Find where the given text appears and provide that cell's center as (X, Y) coordinate. 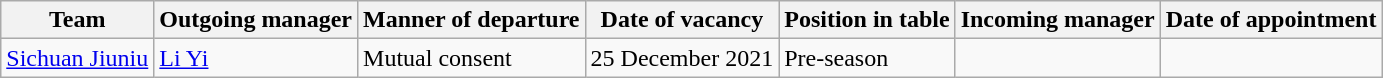
Pre-season (867, 58)
Incoming manager (1058, 20)
Outgoing manager (256, 20)
Li Yi (256, 58)
Date of vacancy (682, 20)
Mutual consent (472, 58)
Date of appointment (1271, 20)
25 December 2021 (682, 58)
Position in table (867, 20)
Manner of departure (472, 20)
Sichuan Jiuniu (78, 58)
Team (78, 20)
